Locate the cell with the specified text and output its (x, y) center coordinate. 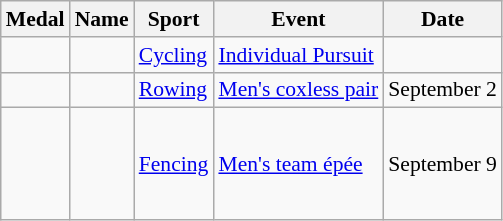
Rowing (174, 90)
Men's coxless pair (298, 90)
Medal (36, 19)
Individual Pursuit (298, 55)
Sport (174, 19)
September 9 (442, 164)
Date (442, 19)
Name (102, 19)
Event (298, 19)
Fencing (174, 164)
September 2 (442, 90)
Men's team épée (298, 164)
Cycling (174, 55)
